Detect which cell encompasses the target text, then output its [x, y] center coordinate. 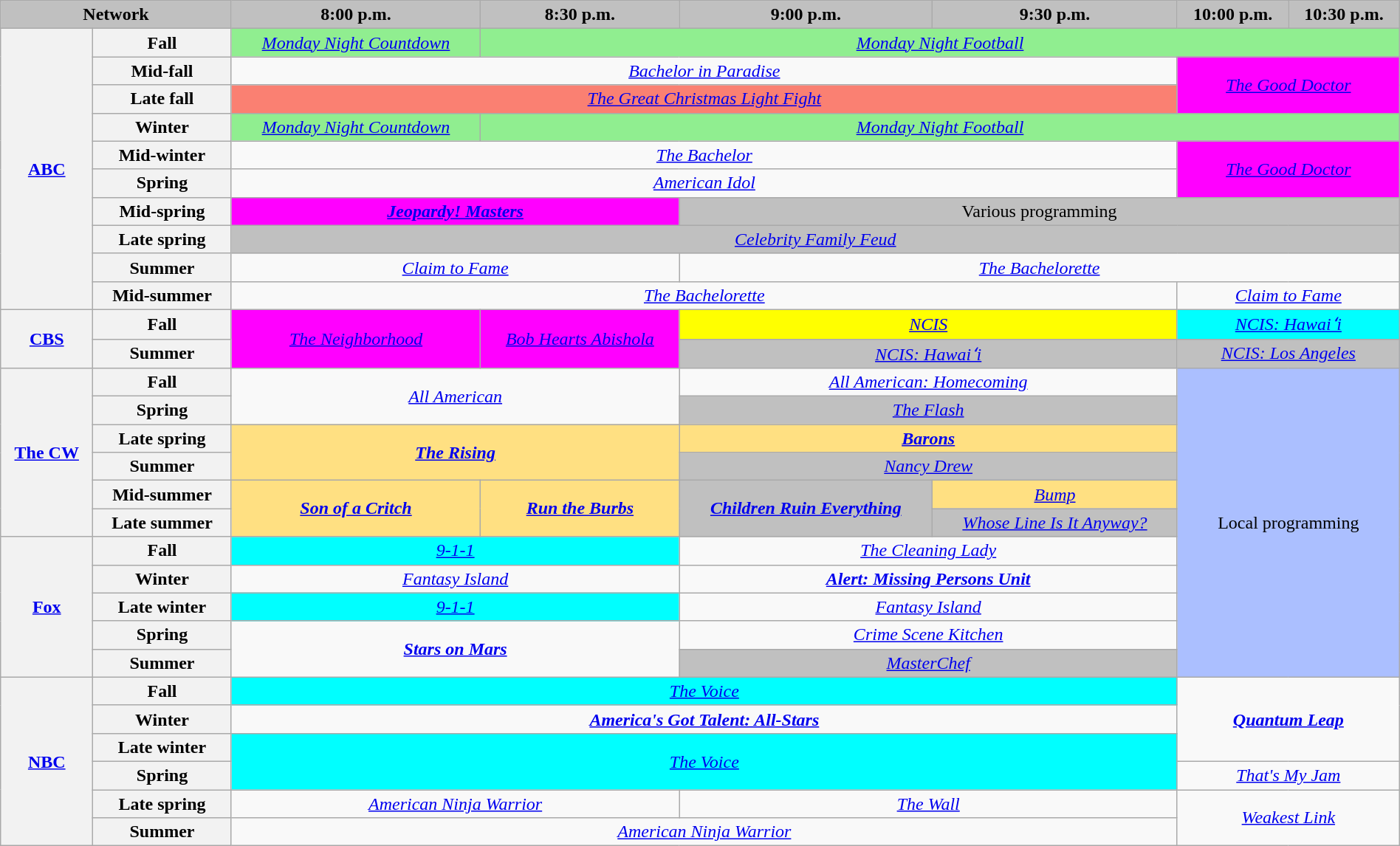
Bachelor in Paradise [704, 71]
Local programming [1288, 523]
Children Ruin Everything [806, 509]
Quantum Leap [1288, 719]
Bump [1055, 495]
CBS [47, 338]
Run the Burbs [580, 509]
The Rising [455, 453]
MasterChef [928, 663]
9:30 p.m. [1055, 15]
America's Got Talent: All-Stars [704, 719]
Various programming [1040, 211]
Weakest Link [1288, 818]
All American: Homecoming [928, 382]
8:30 p.m. [580, 15]
Late fall [162, 99]
ABC [47, 170]
Son of a Critch [356, 509]
10:00 p.m. [1232, 15]
Mid-spring [162, 211]
Mid-winter [162, 155]
The Great Christmas Light Fight [704, 99]
Jeopardy! Masters [455, 211]
Stars on Mars [455, 649]
The Wall [928, 804]
That's My Jam [1288, 775]
NBC [47, 761]
Nancy Drew [928, 467]
The Flash [928, 410]
American Idol [704, 183]
Crime Scene Kitchen [928, 635]
NCIS [928, 324]
Fox [47, 607]
Barons [928, 439]
Bob Hearts Abishola [580, 338]
Late summer [162, 523]
All American [455, 396]
The Cleaning Lady [928, 551]
9:00 p.m. [806, 15]
NCIS: Los Angeles [1288, 354]
Mid-fall [162, 71]
Celebrity Family Feud [815, 239]
Alert: Missing Persons Unit [928, 579]
Network [117, 15]
10:30 p.m. [1344, 15]
The Neighborhood [356, 338]
The Bachelor [704, 155]
Whose Line Is It Anyway? [1055, 523]
The CW [47, 453]
8:00 p.m. [356, 15]
